Capture the cell that displays the provided text and extract its (X, Y) central coordinate. 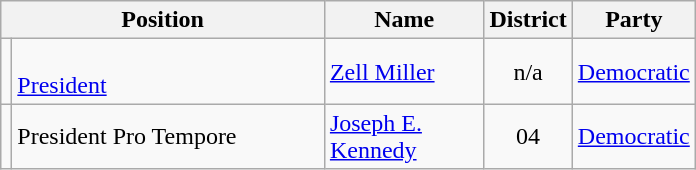
Name (404, 20)
Joseph E. Kennedy (404, 136)
President (168, 72)
Position (163, 20)
District (528, 20)
Zell Miller (404, 72)
Party (634, 20)
04 (528, 136)
President Pro Tempore (168, 136)
n/a (528, 72)
